Identify which cell holds the provided text, then report its (X, Y) central coordinate. 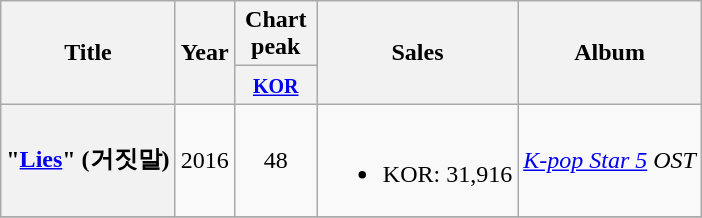
Sales (417, 52)
2016 (204, 160)
K-pop Star 5 OST (610, 160)
KOR: 31,916 (417, 160)
Album (610, 52)
Chart peak (276, 34)
KOR (276, 85)
Year (204, 52)
Title (88, 52)
48 (276, 160)
"Lies" (거짓말) (88, 160)
